Return the [X, Y] coordinate for the center point of the cell that contains the specified text.  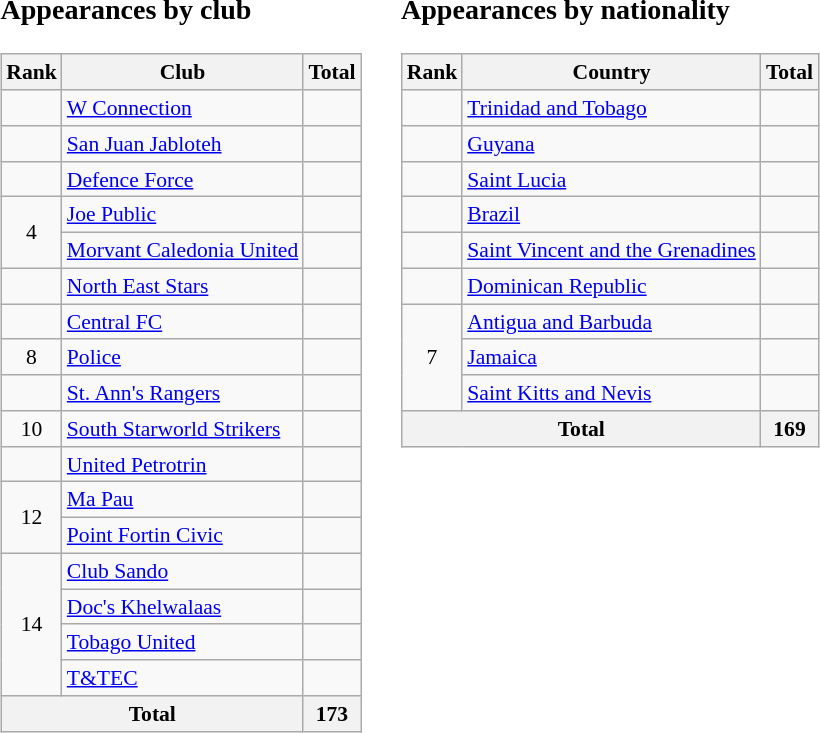
169 [790, 429]
Morvant Caledonia United [183, 251]
Saint Vincent and the Grenadines [612, 251]
Ma Pau [183, 500]
St. Ann's Rangers [183, 393]
10 [32, 429]
Club Sando [183, 571]
Police [183, 357]
12 [32, 518]
Brazil [612, 215]
Saint Lucia [612, 179]
Defence Force [183, 179]
United Petrotrin [183, 464]
Jamaica [612, 357]
Club [183, 72]
Saint Kitts and Nevis [612, 393]
San Juan Jabloteh [183, 144]
Trinidad and Tobago [612, 108]
Point Fortin Civic [183, 536]
14 [32, 624]
173 [332, 714]
Country [612, 72]
Joe Public [183, 215]
W Connection [183, 108]
North East Stars [183, 286]
Doc's Khelwalaas [183, 607]
Tobago United [183, 642]
Antigua and Barbuda [612, 322]
Guyana [612, 144]
Central FC [183, 322]
4 [32, 232]
T&TEC [183, 678]
8 [32, 357]
7 [432, 358]
South Starworld Strikers [183, 429]
Dominican Republic [612, 286]
